Return the [x, y] coordinate for the center point of the cell that contains the specified text.  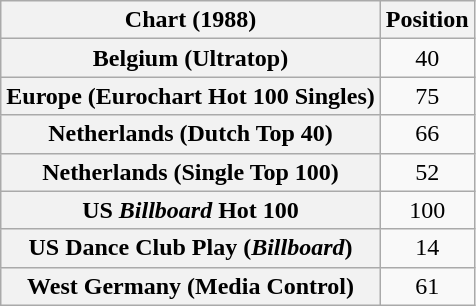
52 [427, 172]
West Germany (Media Control) [191, 286]
40 [427, 58]
Netherlands (Single Top 100) [191, 172]
Netherlands (Dutch Top 40) [191, 134]
Chart (1988) [191, 20]
100 [427, 210]
Position [427, 20]
66 [427, 134]
US Billboard Hot 100 [191, 210]
61 [427, 286]
US Dance Club Play (Billboard) [191, 248]
Europe (Eurochart Hot 100 Singles) [191, 96]
75 [427, 96]
14 [427, 248]
Belgium (Ultratop) [191, 58]
